Extract the [x, y] coordinate from the center of the cell holding the provided text.  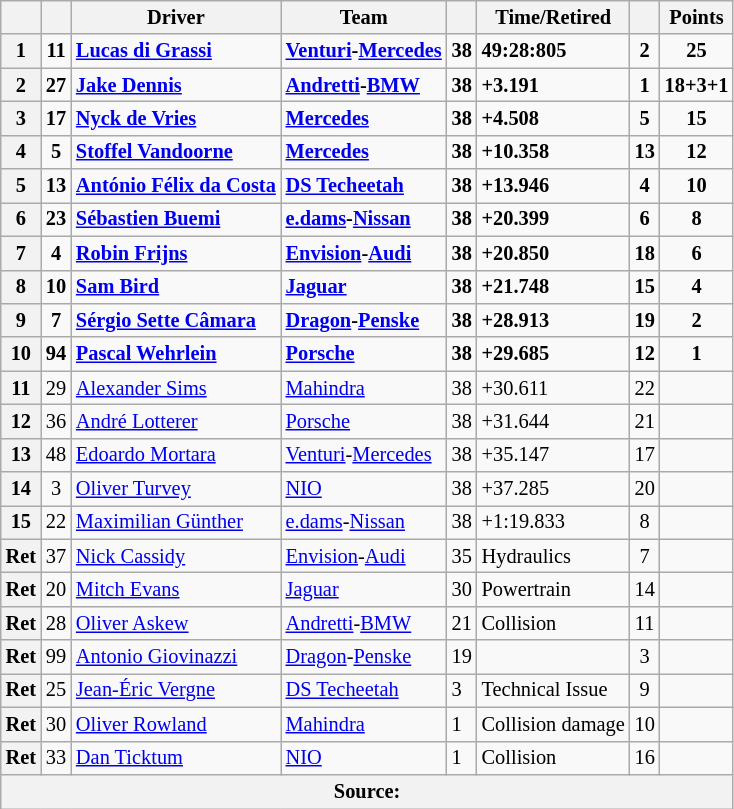
Source: [368, 791]
Robin Frijns [176, 253]
Powertrain [554, 589]
+1:19.833 [554, 522]
Edoardo Mortara [176, 455]
16 [645, 758]
António Félix da Costa [176, 186]
Time/Retired [554, 17]
+4.508 [554, 118]
Points [697, 17]
27 [56, 85]
18+3+1 [697, 85]
33 [56, 758]
18 [645, 253]
28 [56, 623]
Lucas di Grassi [176, 51]
49:28:805 [554, 51]
Nyck de Vries [176, 118]
+13.946 [554, 186]
Hydraulics [554, 556]
Nick Cassidy [176, 556]
37 [56, 556]
André Lotterer [176, 421]
Jake Dennis [176, 85]
Mitch Evans [176, 589]
Oliver Askew [176, 623]
36 [56, 421]
Driver [176, 17]
Sam Bird [176, 287]
Oliver Rowland [176, 724]
Sébastien Buemi [176, 219]
Dan Ticktum [176, 758]
Stoffel Vandoorne [176, 152]
+28.913 [554, 320]
+37.285 [554, 489]
48 [56, 455]
+31.644 [554, 421]
Antonio Giovinazzi [176, 657]
+29.685 [554, 354]
Alexander Sims [176, 388]
Technical Issue [554, 690]
+20.850 [554, 253]
+10.358 [554, 152]
Team [364, 17]
Jean-Éric Vergne [176, 690]
+35.147 [554, 455]
Collision damage [554, 724]
29 [56, 388]
+30.611 [554, 388]
+20.399 [554, 219]
23 [56, 219]
99 [56, 657]
+21.748 [554, 287]
Sérgio Sette Câmara [176, 320]
Maximilian Günther [176, 522]
Pascal Wehrlein [176, 354]
+3.191 [554, 85]
Oliver Turvey [176, 489]
35 [462, 556]
94 [56, 354]
